Extract the (x, y) coordinate from the center of the cell holding the provided text.  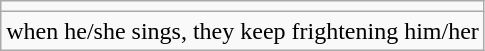
when he/she sings, they keep frightening him/her (243, 31)
